Determine the (x, y) coordinate at the center of the cell enclosing the given text.  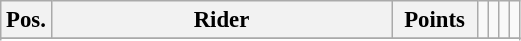
Pos. (26, 20)
Points (435, 20)
Rider (222, 20)
